Determine the (x, y) coordinate at the center of the cell enclosing the given text.  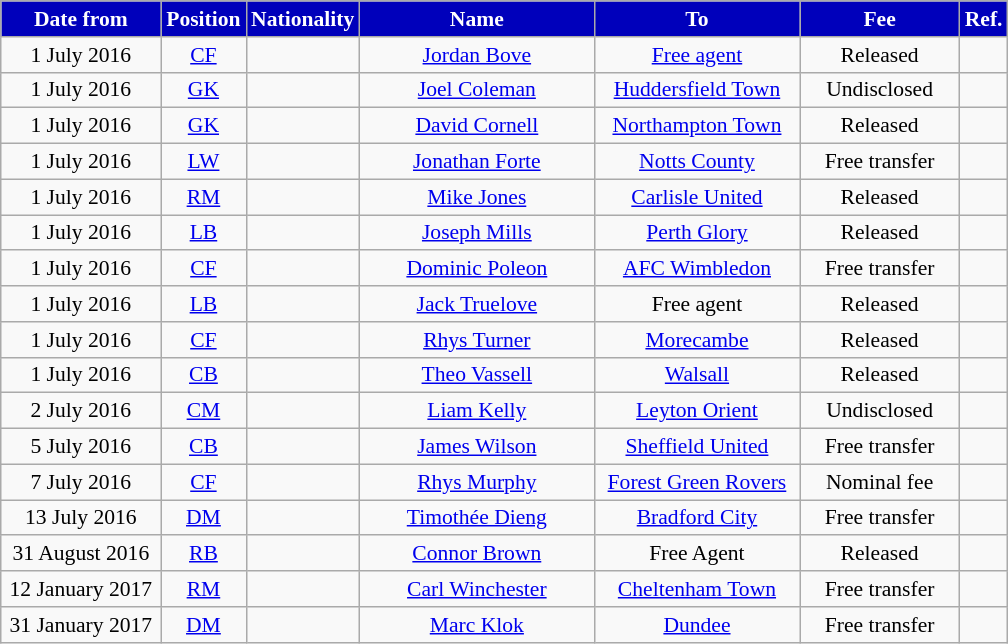
Ref. (984, 19)
Name (476, 19)
Forest Green Rovers (696, 482)
Position (204, 19)
Morecambe (696, 340)
To (696, 19)
Dominic Poleon (476, 269)
CM (204, 411)
Jonathan Forte (476, 162)
RB (204, 554)
Jack Truelove (476, 304)
31 August 2016 (81, 554)
David Cornell (476, 126)
Theo Vassell (476, 375)
Notts County (696, 162)
31 January 2017 (81, 625)
Date from (81, 19)
Mike Jones (476, 197)
AFC Wimbledon (696, 269)
Liam Kelly (476, 411)
7 July 2016 (81, 482)
Walsall (696, 375)
Dundee (696, 625)
Carlisle United (696, 197)
Leyton Orient (696, 411)
Jordan Bove (476, 55)
Connor Brown (476, 554)
Joel Coleman (476, 90)
13 July 2016 (81, 518)
Bradford City (696, 518)
Cheltenham Town (696, 589)
Joseph Mills (476, 233)
James Wilson (476, 447)
Rhys Turner (476, 340)
Carl Winchester (476, 589)
Northampton Town (696, 126)
LW (204, 162)
Rhys Murphy (476, 482)
Free Agent (696, 554)
Nationality (302, 19)
Huddersfield Town (696, 90)
12 January 2017 (81, 589)
Fee (880, 19)
Timothée Dieng (476, 518)
5 July 2016 (81, 447)
2 July 2016 (81, 411)
Nominal fee (880, 482)
Perth Glory (696, 233)
Sheffield United (696, 447)
Marc Klok (476, 625)
